Provide the [X, Y] coordinate of the cell's center where the given text is located.  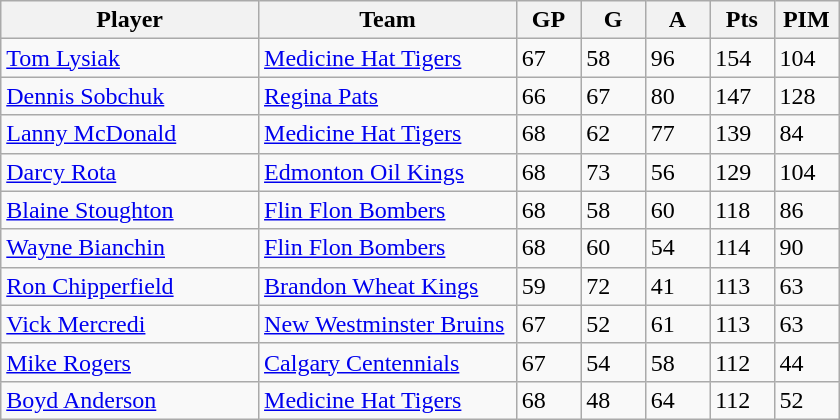
Wayne Bianchin [130, 248]
Team [388, 20]
48 [613, 400]
114 [742, 248]
PIM [806, 20]
64 [677, 400]
Vick Mercredi [130, 324]
128 [806, 96]
Pts [742, 20]
62 [613, 134]
73 [613, 172]
Edmonton Oil Kings [388, 172]
Dennis Sobchuk [130, 96]
Mike Rogers [130, 362]
56 [677, 172]
Blaine Stoughton [130, 210]
Regina Pats [388, 96]
139 [742, 134]
41 [677, 286]
154 [742, 58]
Calgary Centennials [388, 362]
90 [806, 248]
80 [677, 96]
118 [742, 210]
Darcy Rota [130, 172]
A [677, 20]
Player [130, 20]
Ron Chipperfield [130, 286]
77 [677, 134]
147 [742, 96]
59 [548, 286]
61 [677, 324]
GP [548, 20]
66 [548, 96]
Brandon Wheat Kings [388, 286]
86 [806, 210]
G [613, 20]
Tom Lysiak [130, 58]
Lanny McDonald [130, 134]
129 [742, 172]
44 [806, 362]
96 [677, 58]
New Westminster Bruins [388, 324]
84 [806, 134]
Boyd Anderson [130, 400]
72 [613, 286]
